Scan for the cell matching the given text and deliver its [x, y] coordinate at center. 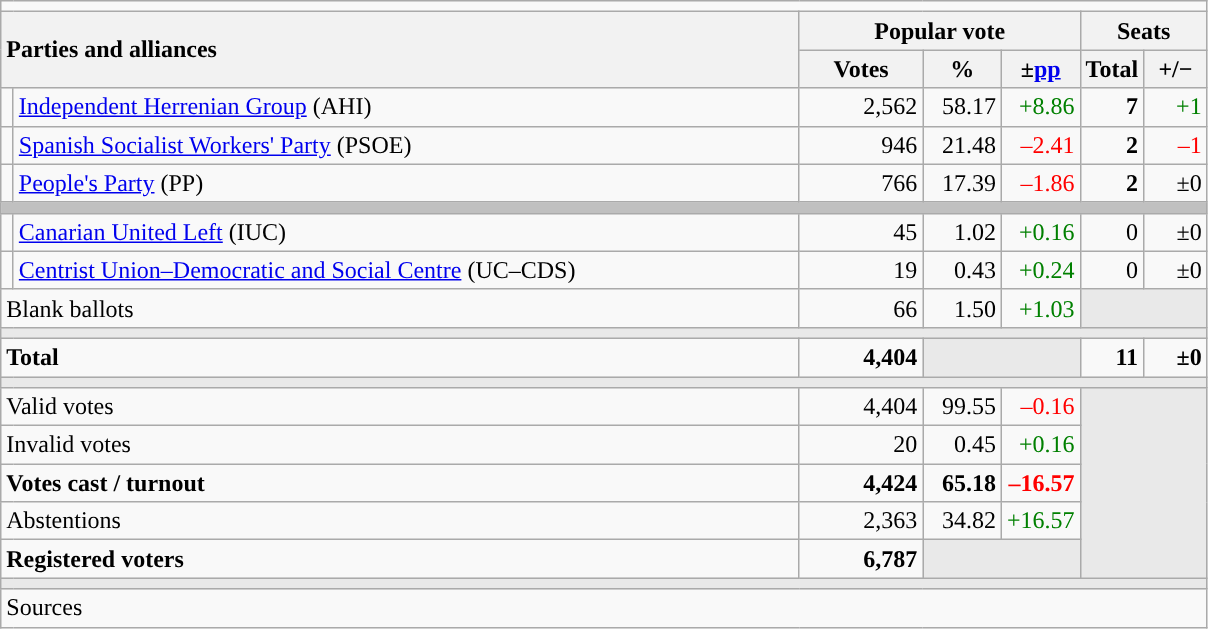
Parties and alliances [400, 50]
65.18 [962, 483]
2,562 [861, 107]
6,787 [861, 559]
Registered voters [400, 559]
0.45 [962, 445]
766 [861, 183]
Spanish Socialist Workers' Party (PSOE) [406, 145]
66 [861, 308]
–2.41 [1040, 145]
Independent Herrenian Group (AHI) [406, 107]
19 [861, 270]
7 [1112, 107]
1.02 [962, 232]
±pp [1040, 69]
2,363 [861, 521]
+8.86 [1040, 107]
58.17 [962, 107]
People's Party (PP) [406, 183]
Popular vote [940, 31]
Canarian United Left (IUC) [406, 232]
34.82 [962, 521]
45 [861, 232]
0.43 [962, 270]
946 [861, 145]
Votes cast / turnout [400, 483]
17.39 [962, 183]
Abstentions [400, 521]
4,424 [861, 483]
Invalid votes [400, 445]
+1 [1176, 107]
Votes [861, 69]
Valid votes [400, 407]
–16.57 [1040, 483]
+16.57 [1040, 521]
% [962, 69]
20 [861, 445]
+1.03 [1040, 308]
–1 [1176, 145]
21.48 [962, 145]
1.50 [962, 308]
+/− [1176, 69]
Sources [604, 608]
99.55 [962, 407]
+0.24 [1040, 270]
–1.86 [1040, 183]
Centrist Union–Democratic and Social Centre (UC–CDS) [406, 270]
–0.16 [1040, 407]
Seats [1144, 31]
11 [1112, 357]
Blank ballots [400, 308]
